From the cell containing the given text, extract its center point as (x, y) coordinate. 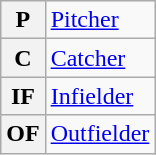
Outfielder (100, 134)
IF (23, 96)
Pitcher (100, 20)
C (23, 58)
OF (23, 134)
Infielder (100, 96)
P (23, 20)
Catcher (100, 58)
